For the text-containing cell, return its midpoint in [X, Y] coordinate format. 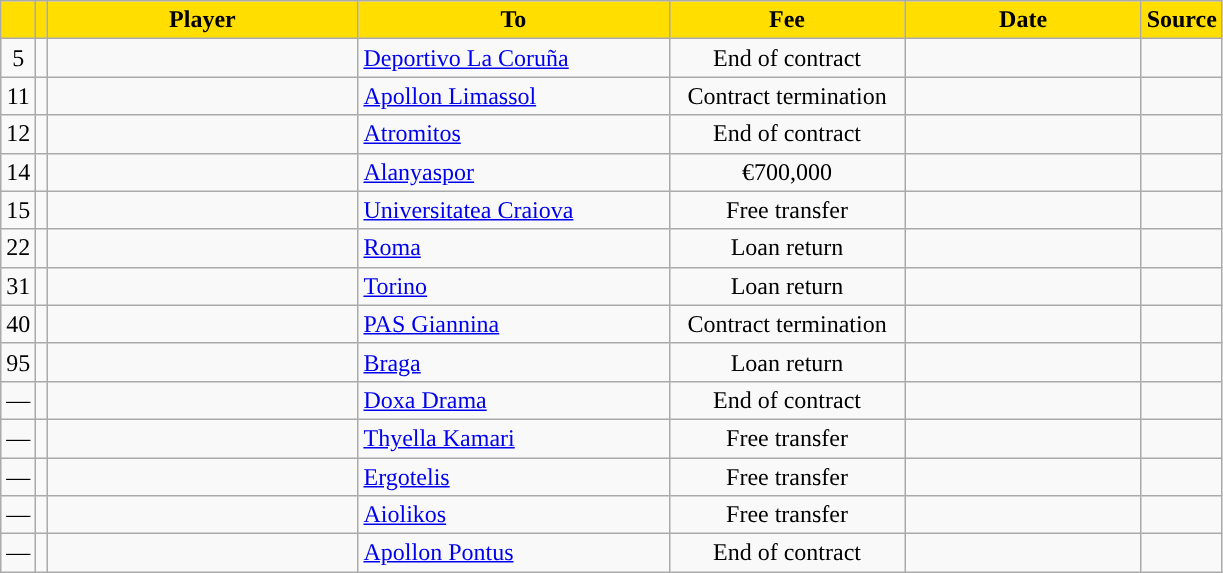
Braga [514, 362]
Roma [514, 248]
Apollon Limassol [514, 96]
15 [18, 210]
Apollon Pontus [514, 553]
Atromitos [514, 134]
Deportivo La Coruña [514, 58]
11 [18, 96]
Player [202, 20]
Thyella Kamari [514, 438]
12 [18, 134]
5 [18, 58]
Ergotelis [514, 477]
95 [18, 362]
Universitatea Craiova [514, 210]
PAS Giannina [514, 324]
€700,000 [787, 172]
31 [18, 286]
22 [18, 248]
Source [1182, 20]
To [514, 20]
14 [18, 172]
Torino [514, 286]
Doxa Drama [514, 400]
Alanyaspor [514, 172]
Date [1023, 20]
Fee [787, 20]
Aiolikos [514, 515]
40 [18, 324]
